Search for the cell housing the specified text and yield its [x, y] center coordinate. 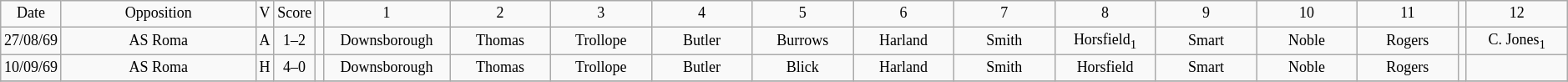
Date [32, 13]
8 [1105, 13]
Burrows [803, 40]
1 [387, 13]
3 [601, 13]
4 [701, 13]
Opposition [159, 13]
27/08/69 [32, 40]
C. Jones1 [1516, 40]
10 [1308, 13]
Score [295, 13]
1–2 [295, 40]
2 [501, 13]
4–0 [295, 67]
7 [1004, 13]
Blick [803, 67]
Horsfield [1105, 67]
H [265, 67]
6 [903, 13]
V [265, 13]
10/09/69 [32, 67]
12 [1516, 13]
5 [803, 13]
9 [1206, 13]
11 [1408, 13]
A [265, 40]
Horsfield1 [1105, 40]
